Find where the given text appears and provide that cell's center as [X, Y] coordinate. 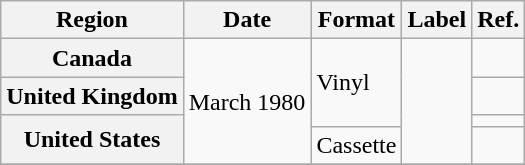
Vinyl [356, 82]
Cassette [356, 145]
Canada [92, 58]
March 1980 [247, 102]
Label [437, 20]
Format [356, 20]
United Kingdom [92, 96]
United States [92, 140]
Region [92, 20]
Date [247, 20]
Ref. [498, 20]
